Pinpoint the cell where the given text exists, returning its [X, Y] midpoint coordinate. 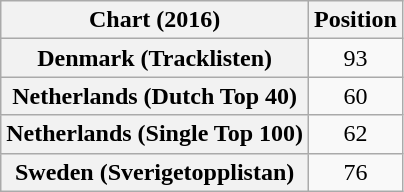
Denmark (Tracklisten) [155, 58]
Chart (2016) [155, 20]
Position [356, 20]
76 [356, 172]
62 [356, 134]
Netherlands (Dutch Top 40) [155, 96]
Sweden (Sverigetopplistan) [155, 172]
Netherlands (Single Top 100) [155, 134]
93 [356, 58]
60 [356, 96]
